For the text-containing cell, return its midpoint in (x, y) coordinate format. 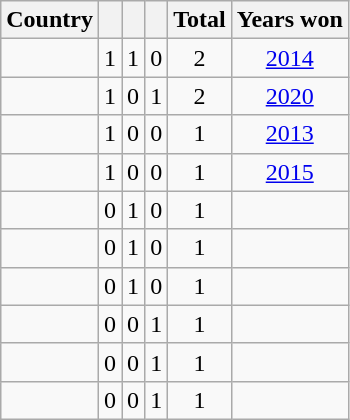
2020 (290, 96)
2014 (290, 58)
2015 (290, 172)
Years won (290, 20)
Country (50, 20)
2013 (290, 134)
Total (200, 20)
